Output the (X, Y) coordinate of the center of the cell containing the given text.  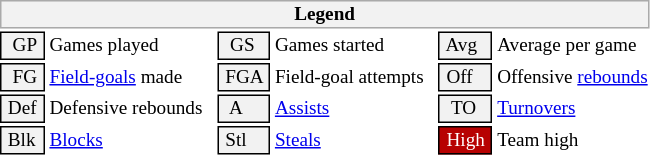
High (466, 140)
Legend (324, 14)
Off (466, 77)
Field-goals made (131, 77)
A (244, 108)
Steals (354, 140)
Blk (22, 140)
Offensive rebounds (573, 77)
TO (466, 108)
FGA (244, 77)
Games started (354, 46)
Field-goal attempts (354, 77)
Stl (244, 140)
Def (22, 108)
Defensive rebounds (131, 108)
Average per game (573, 46)
Assists (354, 108)
Avg (466, 46)
Turnovers (573, 108)
GP (22, 46)
GS (244, 46)
FG (22, 77)
Team high (573, 140)
Games played (131, 46)
Blocks (131, 140)
